Identify which cell holds the provided text, then report its [X, Y] central coordinate. 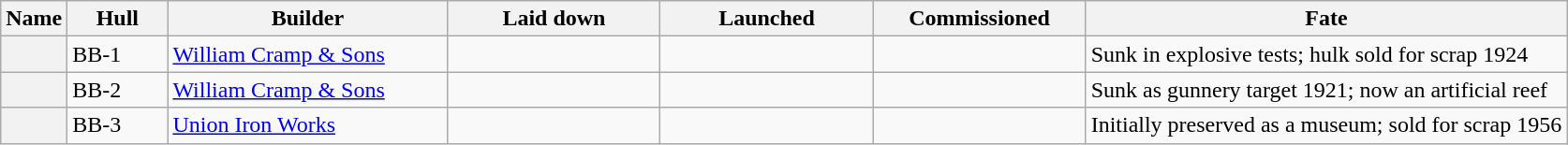
Hull [118, 19]
Laid down [555, 19]
Union Iron Works [307, 125]
Fate [1326, 19]
BB-2 [118, 90]
Launched [766, 19]
BB-1 [118, 54]
Builder [307, 19]
Commissioned [980, 19]
BB-3 [118, 125]
Name [34, 19]
Initially preserved as a museum; sold for scrap 1956 [1326, 125]
Sunk as gunnery target 1921; now an artificial reef [1326, 90]
Sunk in explosive tests; hulk sold for scrap 1924 [1326, 54]
